Find where the given text appears and provide that cell's center as (x, y) coordinate. 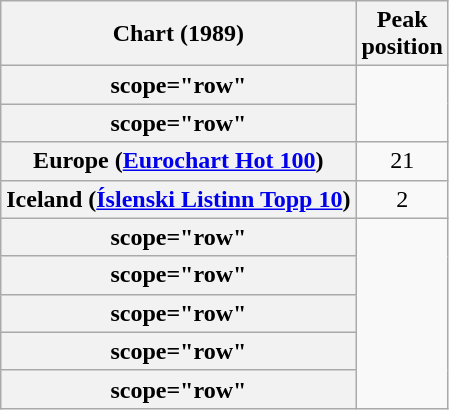
Iceland (Íslenski Listinn Topp 10) (178, 199)
2 (402, 199)
Europe (Eurochart Hot 100) (178, 161)
21 (402, 161)
Chart (1989) (178, 34)
Peakposition (402, 34)
